Return [X, Y] of the center of cell containing provided text 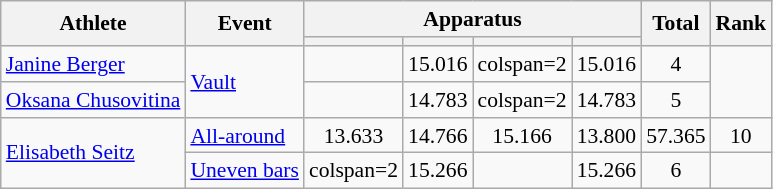
Elisabeth Seitz [94, 154]
10 [742, 136]
4 [676, 64]
6 [676, 171]
13.800 [606, 136]
Vault [244, 82]
13.633 [354, 136]
15.166 [522, 136]
14.766 [438, 136]
Rank [742, 24]
All-around [244, 136]
57.365 [676, 136]
Janine Berger [94, 64]
Event [244, 24]
Total [676, 24]
Apparatus [472, 19]
Uneven bars [244, 171]
Oksana Chusovitina [94, 100]
5 [676, 100]
Athlete [94, 24]
